Return the (X, Y) coordinate for the center point of the cell that contains the specified text.  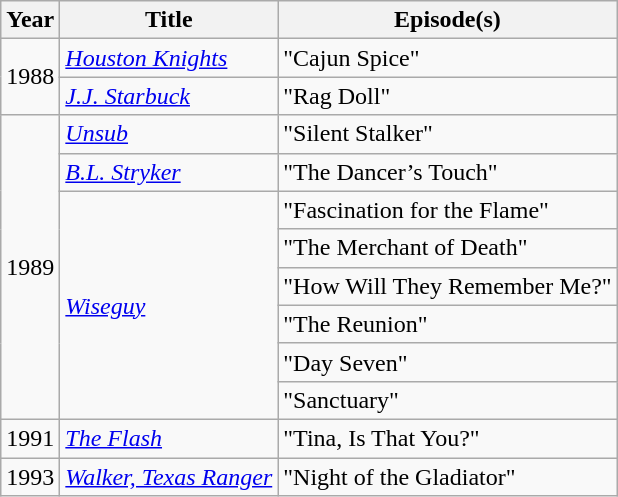
"Night of the Gladiator" (448, 477)
1988 (30, 77)
Wiseguy (169, 305)
"Day Seven" (448, 362)
J.J. Starbuck (169, 96)
Walker, Texas Ranger (169, 477)
"Silent Stalker" (448, 134)
"Sanctuary" (448, 400)
"How Will They Remember Me?" (448, 286)
B.L. Stryker (169, 172)
1989 (30, 267)
The Flash (169, 438)
Year (30, 20)
"Fascination for the Flame" (448, 210)
"The Merchant of Death" (448, 248)
"Rag Doll" (448, 96)
"The Dancer’s Touch" (448, 172)
Unsub (169, 134)
"Cajun Spice" (448, 58)
"Tina, Is That You?" (448, 438)
Title (169, 20)
"The Reunion" (448, 324)
Episode(s) (448, 20)
1991 (30, 438)
Houston Knights (169, 58)
1993 (30, 477)
